Locate the cell with the specified text and output its [x, y] center coordinate. 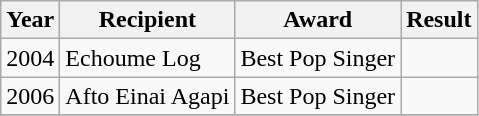
Year [30, 20]
Award [318, 20]
2006 [30, 96]
Echoume Log [148, 58]
Afto Einai Agapi [148, 96]
2004 [30, 58]
Result [439, 20]
Recipient [148, 20]
